Capture the cell that displays the provided text and extract its (X, Y) central coordinate. 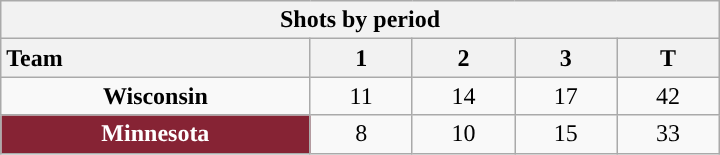
8 (361, 134)
42 (668, 96)
Wisconsin (156, 96)
T (668, 58)
Minnesota (156, 134)
1 (361, 58)
11 (361, 96)
15 (566, 134)
33 (668, 134)
2 (463, 58)
14 (463, 96)
17 (566, 96)
10 (463, 134)
Shots by period (360, 20)
3 (566, 58)
Team (156, 58)
